Identify which cell holds the provided text, then report its [X, Y] central coordinate. 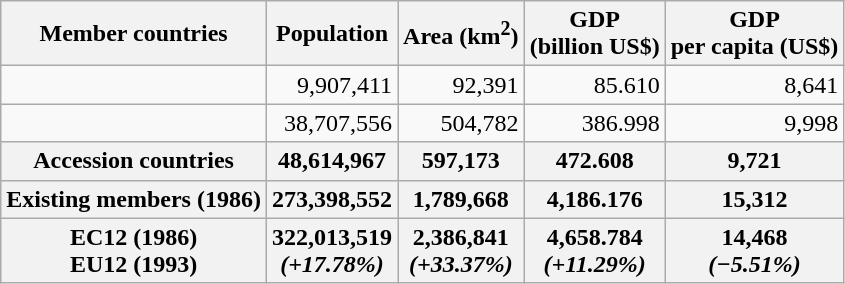
472.608 [594, 161]
EC12 (1986) EU12 (1993) [134, 250]
504,782 [462, 123]
8,641 [754, 85]
GDP (billion US$) [594, 34]
Area (km2) [462, 34]
322,013,519 (+17.78%) [332, 250]
14,468 (−5.51%) [754, 250]
273,398,552 [332, 199]
38,707,556 [332, 123]
85.610 [594, 85]
GDP per capita (US$) [754, 34]
386.998 [594, 123]
2,386,841 (+33.37%) [462, 250]
48,614,967 [332, 161]
597,173 [462, 161]
15,312 [754, 199]
4,186.176 [594, 199]
Member countries [134, 34]
9,721 [754, 161]
92,391 [462, 85]
1,789,668 [462, 199]
4,658.784 (+11.29%) [594, 250]
Existing members (1986) [134, 199]
Accession countries [134, 161]
Population [332, 34]
9,907,411 [332, 85]
9,998 [754, 123]
